Output the (X, Y) coordinate of the center of the cell containing the given text.  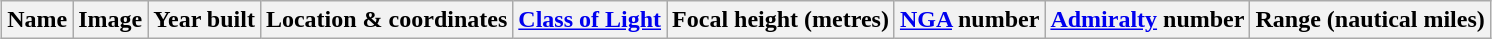
Range (nautical miles) (1370, 20)
NGA number (969, 20)
Class of Light (590, 20)
Admiralty number (1148, 20)
Focal height (metres) (781, 20)
Image (110, 20)
Year built (204, 20)
Name (38, 20)
Location & coordinates (386, 20)
